For the text-containing cell, return its midpoint in (x, y) coordinate format. 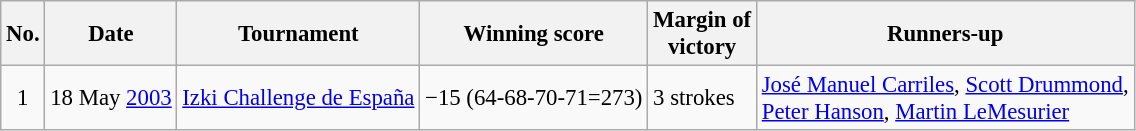
3 strokes (702, 98)
Runners-up (945, 34)
Izki Challenge de España (298, 98)
1 (23, 98)
Winning score (534, 34)
Tournament (298, 34)
No. (23, 34)
Date (111, 34)
18 May 2003 (111, 98)
José Manuel Carriles, Scott Drummond, Peter Hanson, Martin LeMesurier (945, 98)
−15 (64-68-70-71=273) (534, 98)
Margin ofvictory (702, 34)
